Determine the (x, y) coordinate at the center of the cell enclosing the given text.  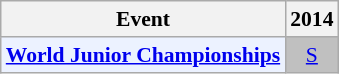
2014 (312, 19)
Event (143, 19)
S (312, 55)
World Junior Championships (143, 55)
